Identify which cell holds the provided text, then report its [X, Y] central coordinate. 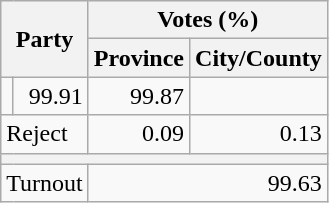
99.87 [138, 96]
99.91 [50, 96]
0.13 [259, 134]
Province [138, 58]
Turnout [45, 183]
Party [45, 39]
99.63 [208, 183]
City/County [259, 58]
0.09 [138, 134]
Votes (%) [208, 20]
Reject [45, 134]
